Determine the [x, y] coordinate at the center of the cell enclosing the given text.  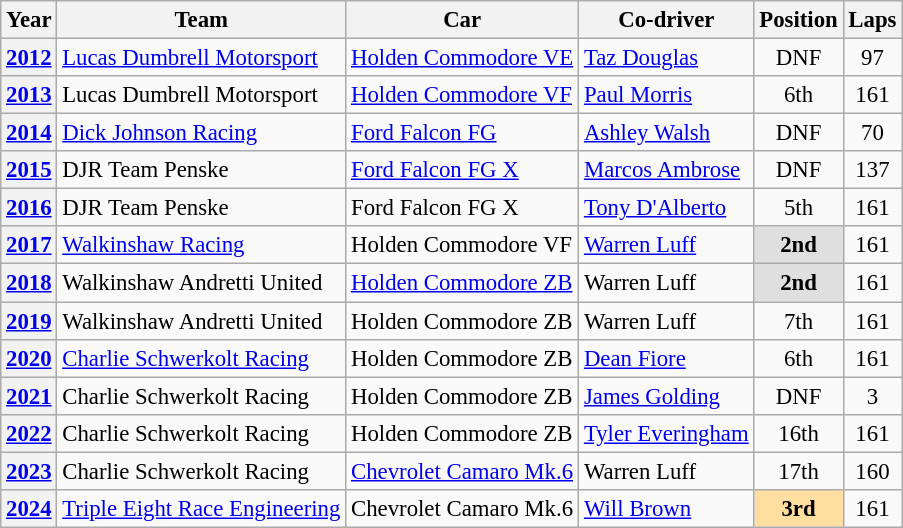
2012 [29, 58]
2013 [29, 95]
2017 [29, 245]
2014 [29, 133]
James Golding [666, 396]
16th [798, 433]
2024 [29, 509]
2022 [29, 433]
2023 [29, 471]
160 [872, 471]
Marcos Ambrose [666, 170]
Position [798, 20]
Car [462, 20]
Triple Eight Race Engineering [202, 509]
Laps [872, 20]
3rd [798, 509]
Taz Douglas [666, 58]
2021 [29, 396]
7th [798, 321]
Year [29, 20]
Ford Falcon FG [462, 133]
Team [202, 20]
Dean Fiore [666, 358]
Tyler Everingham [666, 433]
97 [872, 58]
5th [798, 208]
Walkinshaw Racing [202, 245]
Co-driver [666, 20]
2019 [29, 321]
137 [872, 170]
Holden Commodore VE [462, 58]
Ashley Walsh [666, 133]
2018 [29, 283]
3 [872, 396]
17th [798, 471]
2016 [29, 208]
2020 [29, 358]
2015 [29, 170]
Tony D'Alberto [666, 208]
Will Brown [666, 509]
Dick Johnson Racing [202, 133]
Paul Morris [666, 95]
70 [872, 133]
